From the cell containing the given text, extract its center point as (x, y) coordinate. 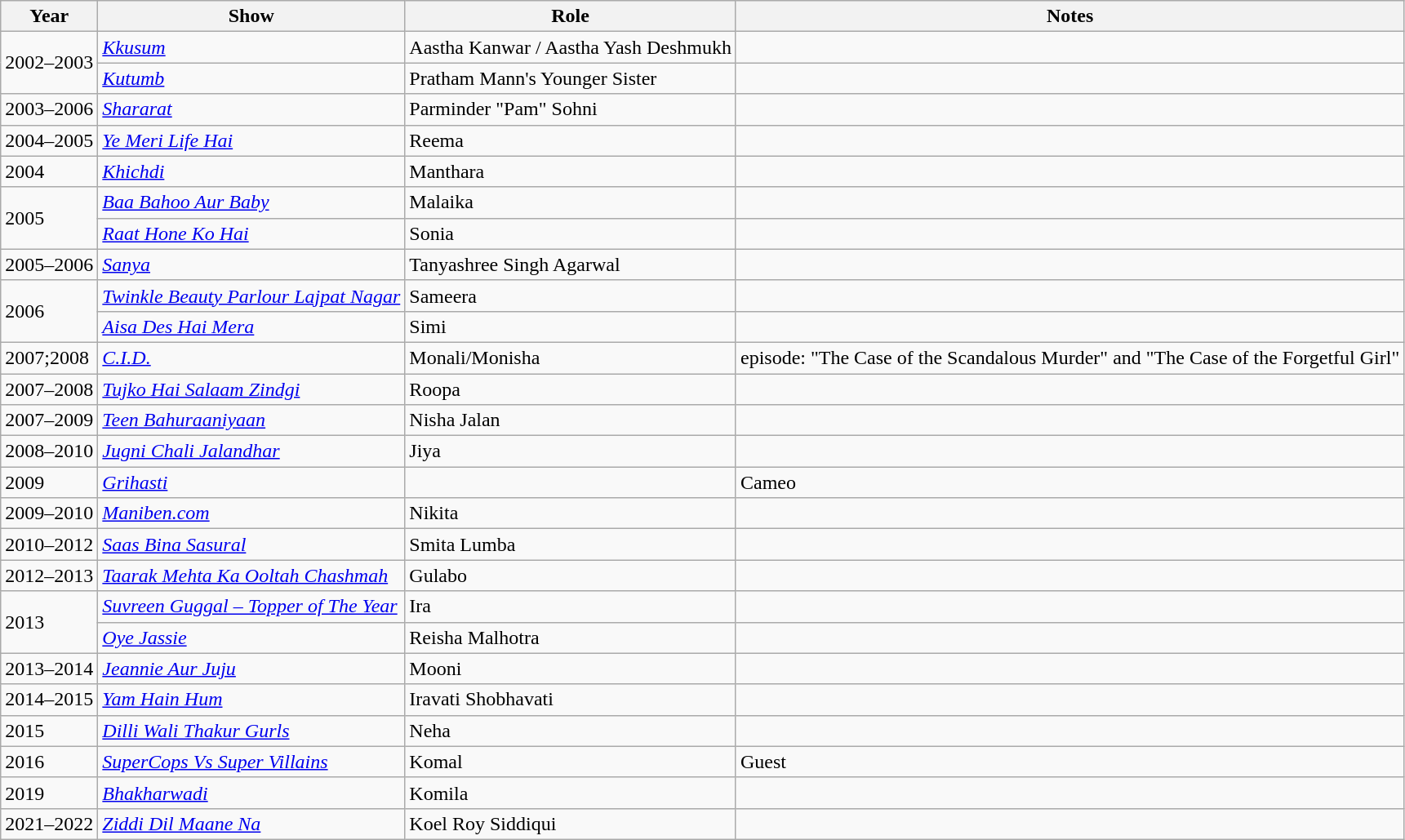
Aisa Des Hai Mera (251, 327)
Malaika (571, 202)
Reema (571, 140)
Komila (571, 793)
Smita Lumba (571, 544)
Shararat (251, 109)
Simi (571, 327)
2010–2012 (49, 544)
Aastha Kanwar / Aastha Yash Deshmukh (571, 47)
Tujko Hai Salaam Zindgi (251, 389)
Khichdi (251, 171)
Taarak Mehta Ka Ooltah Chashmah (251, 576)
Raat Hone Ko Hai (251, 233)
Iravati Shobhavati (571, 700)
Jiya (571, 451)
2007;2008 (49, 358)
Mooni (571, 669)
Koel Roy Siddiqui (571, 824)
Teen Bahuraaniyaan (251, 420)
Nisha Jalan (571, 420)
Neha (571, 731)
Komal (571, 762)
2016 (49, 762)
Show (251, 16)
2013 (49, 622)
Sonia (571, 233)
Pratham Mann's Younger Sister (571, 78)
Suvreen Guggal – Topper of The Year (251, 607)
Manthara (571, 171)
2006 (49, 311)
2002–2003 (49, 63)
Bhakharwadi (251, 793)
Jugni Chali Jalandhar (251, 451)
Reisha Malhotra (571, 638)
episode: "The Case of the Scandalous Murder" and "The Case of the Forgetful Girl" (1069, 358)
Sanya (251, 264)
C.I.D. (251, 358)
Notes (1069, 16)
Dilli Wali Thakur Gurls (251, 731)
Maniben.com (251, 513)
2004 (49, 171)
Gulabo (571, 576)
2015 (49, 731)
2013–2014 (49, 669)
2019 (49, 793)
2005–2006 (49, 264)
Monali/Monisha (571, 358)
Year (49, 16)
2005 (49, 218)
2012–2013 (49, 576)
Nikita (571, 513)
SuperCops Vs Super Villains (251, 762)
2003–2006 (49, 109)
Ira (571, 607)
2004–2005 (49, 140)
Oye Jassie (251, 638)
2009 (49, 482)
Roopa (571, 389)
Twinkle Beauty Parlour Lajpat Nagar (251, 296)
2009–2010 (49, 513)
Ye Meri Life Hai (251, 140)
Parminder "Pam" Sohni (571, 109)
2014–2015 (49, 700)
Kkusum (251, 47)
Jeannie Aur Juju (251, 669)
2008–2010 (49, 451)
2021–2022 (49, 824)
Cameo (1069, 482)
Grihasti (251, 482)
Ziddi Dil Maane Na (251, 824)
Kutumb (251, 78)
Role (571, 16)
Saas Bina Sasural (251, 544)
Yam Hain Hum (251, 700)
Tanyashree Singh Agarwal (571, 264)
Baa Bahoo Aur Baby (251, 202)
2007–2008 (49, 389)
Sameera (571, 296)
Guest (1069, 762)
2007–2009 (49, 420)
